Pinpoint the cell where the given text exists, returning its (x, y) midpoint coordinate. 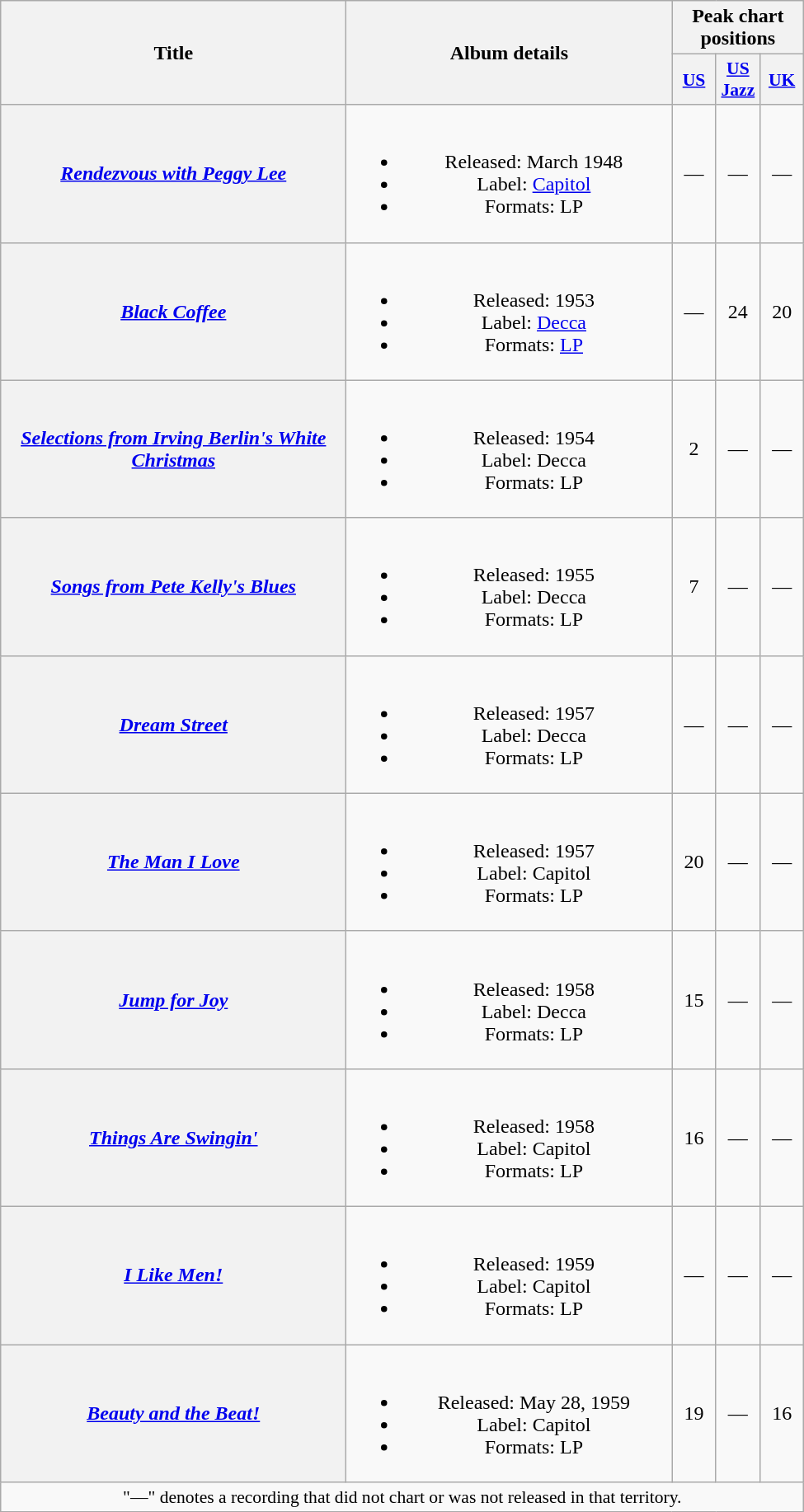
Songs from Pete Kelly's Blues (173, 587)
US (694, 79)
The Man I Love (173, 862)
Beauty and the Beat! (173, 1413)
UK (782, 79)
Peak chart positions (738, 28)
Released: 1957Label: DeccaFormats: LP (510, 724)
Released: 1955Label: DeccaFormats: LP (510, 587)
Title (173, 53)
"—" denotes a recording that did not chart or was not released in that territory. (402, 1497)
Released: 1953Label: DeccaFormats: LP (510, 312)
US Jazz (737, 79)
24 (737, 312)
Rendezvous with Peggy Lee (173, 173)
2 (694, 448)
Released: 1958Label: DeccaFormats: LP (510, 999)
Dream Street (173, 724)
7 (694, 587)
19 (694, 1413)
Selections from Irving Berlin's White Christmas (173, 448)
Album details (510, 53)
15 (694, 999)
Black Coffee (173, 312)
Jump for Joy (173, 999)
Released: 1958Label: CapitolFormats: LP (510, 1138)
Released: May 28, 1959Label: CapitolFormats: LP (510, 1413)
Released: March 1948Label: CapitolFormats: LP (510, 173)
Released: 1959Label: CapitolFormats: LP (510, 1275)
Released: 1957Label: CapitolFormats: LP (510, 862)
Released: 1954Label: DeccaFormats: LP (510, 448)
Things Are Swingin' (173, 1138)
I Like Men! (173, 1275)
